Return the (X, Y) coordinate for the center point of the cell that contains the specified text.  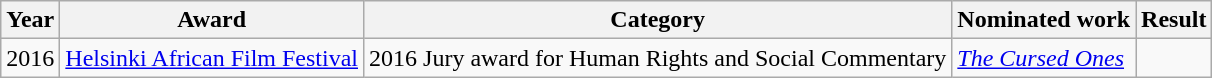
Nominated work (1044, 20)
Helsinki African Film Festival (212, 58)
Category (658, 20)
The Cursed Ones (1044, 58)
Result (1174, 20)
Award (212, 20)
Year (30, 20)
2016 Jury award for Human Rights and Social Commentary (658, 58)
2016 (30, 58)
